Find where the given text appears and provide that cell's center as [x, y] coordinate. 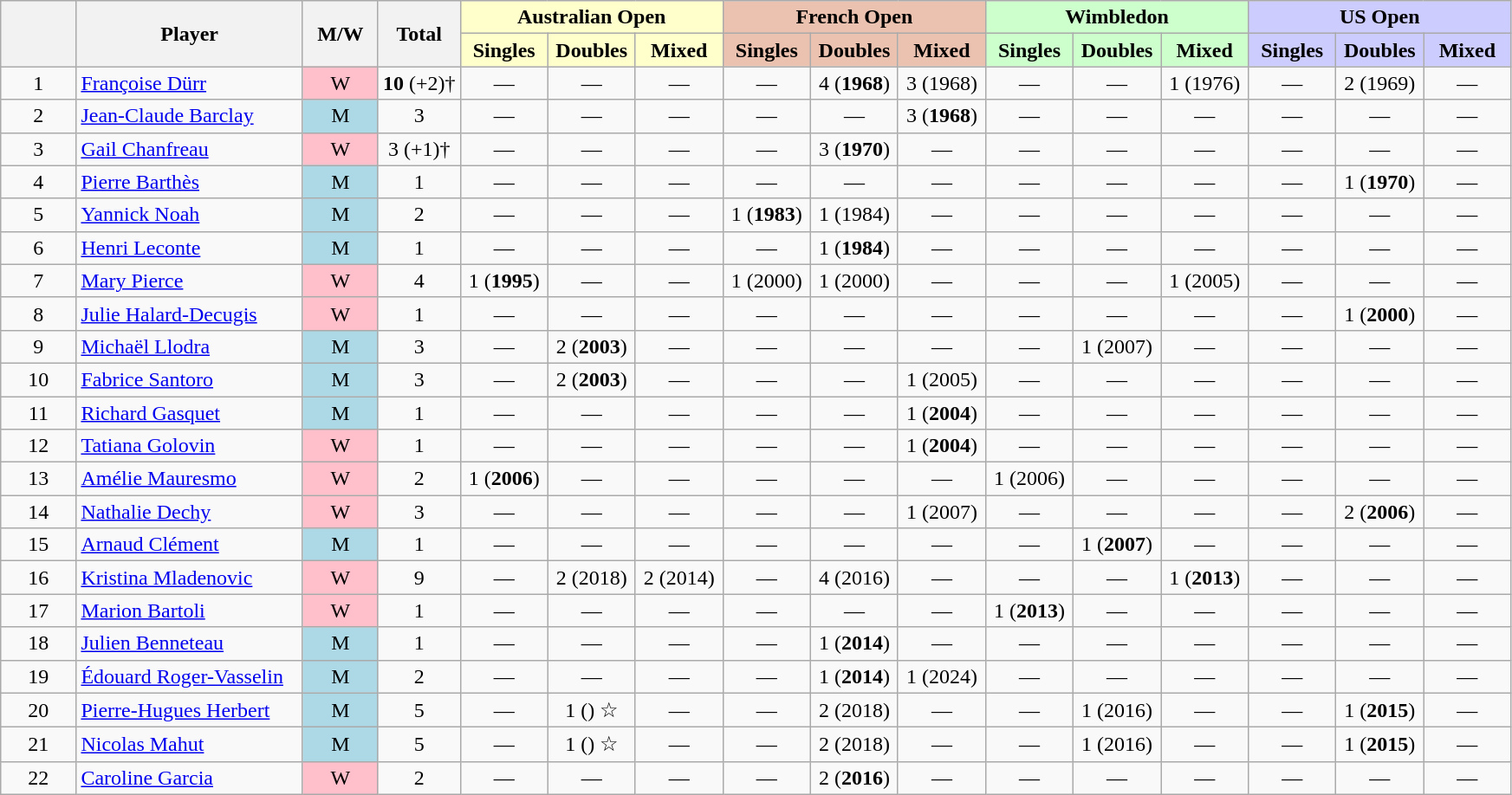
2 (2014) [679, 578]
13 [38, 479]
Amélie Mauresmo [189, 479]
Richard Gasquet [189, 413]
Françoise Dürr [189, 83]
4 (2016) [854, 578]
1 (1976) [1204, 83]
Pierre Barthès [189, 182]
18 [38, 643]
2 (2016) [854, 778]
Nicolas Mahut [189, 745]
Fabrice Santoro [189, 379]
M/W [340, 34]
1 (2024) [941, 676]
19 [38, 676]
Julie Halard-Decugis [189, 313]
3 (+1)† [419, 149]
20 [38, 710]
Yannick Noah [189, 215]
Tatiana Golovin [189, 446]
4 (1968) [854, 83]
Pierre-Hugues Herbert [189, 710]
22 [38, 778]
Wimbledon [1116, 17]
1 (1995) [504, 281]
1 (1970) [1379, 182]
7 [38, 281]
French Open [854, 17]
10 (+2)† [419, 83]
3 (1970) [854, 149]
Arnaud Clément [189, 545]
Jean-Claude Barclay [189, 116]
Julien Benneteau [189, 643]
1 (1983) [766, 215]
14 [38, 512]
Mary Pierce [189, 281]
Caroline Garcia [189, 778]
8 [38, 313]
2 (2006) [1379, 512]
17 [38, 611]
16 [38, 578]
21 [38, 745]
Michaël Llodra [189, 346]
6 [38, 248]
10 [38, 379]
Henri Leconte [189, 248]
Kristina Mladenovic [189, 578]
Player [189, 34]
Édouard Roger-Vasselin [189, 676]
2 (1969) [1379, 83]
Australian Open [591, 17]
15 [38, 545]
Nathalie Dechy [189, 512]
12 [38, 446]
Gail Chanfreau [189, 149]
US Open [1379, 17]
11 [38, 413]
Marion Bartoli [189, 611]
Total [419, 34]
